Determine the [x, y] coordinate at the center of the cell enclosing the given text.  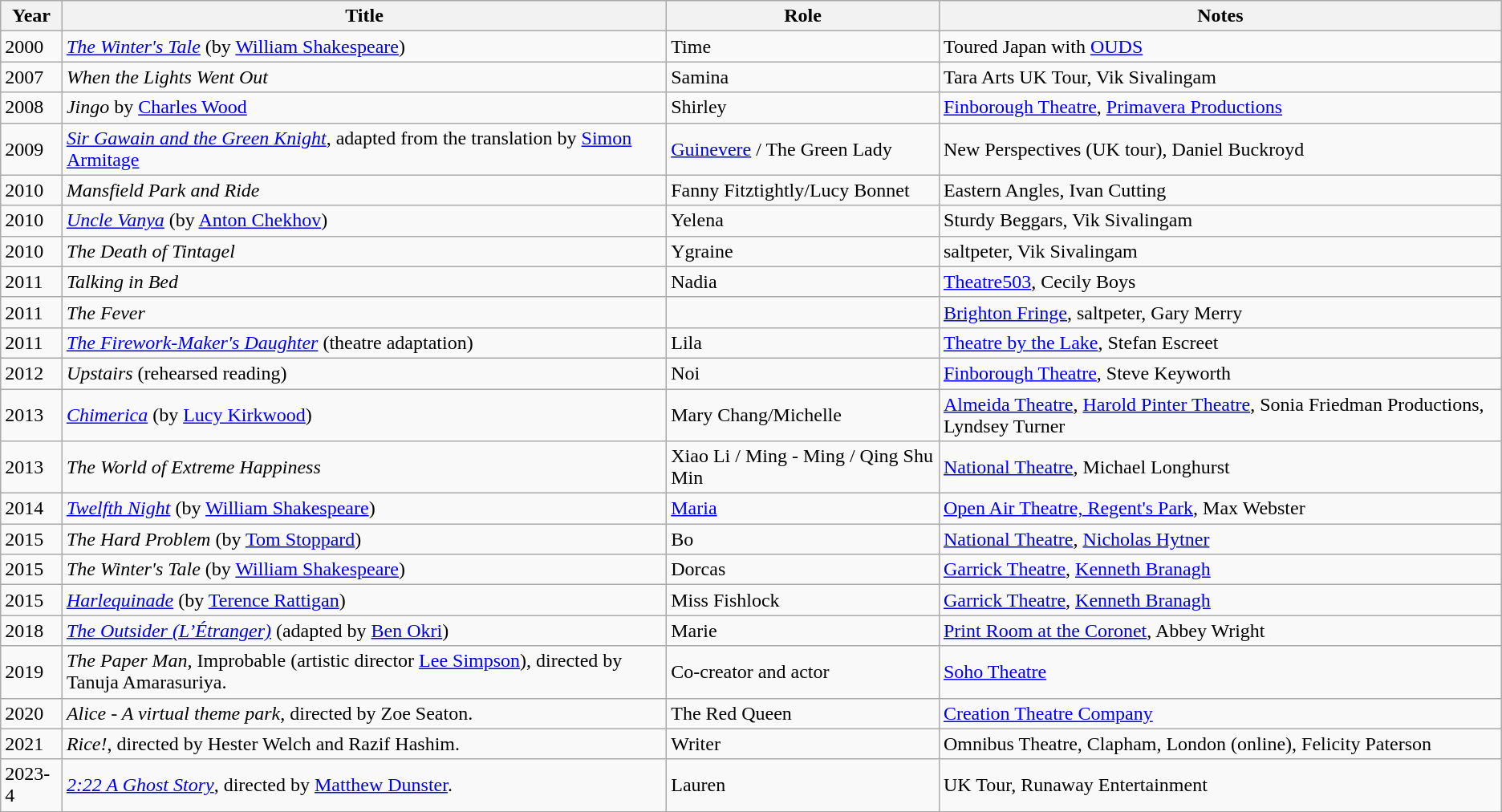
Almeida Theatre, Harold Pinter Theatre, Sonia Friedman Productions, Lyndsey Turner [1220, 414]
Fanny Fitztightly/Lucy Bonnet [803, 190]
Finborough Theatre, Primavera Productions [1220, 108]
Title [364, 16]
Samina [803, 77]
The Red Queen [803, 713]
2007 [32, 77]
Dorcas [803, 570]
Print Room at the Coronet, Abbey Wright [1220, 631]
Theatre by the Lake, Stefan Escreet [1220, 343]
National Theatre, Nicholas Hytner [1220, 539]
Rice!, directed by Hester Welch and Razif Hashim. [364, 744]
Mansfield Park and Ride [364, 190]
Soho Theatre [1220, 672]
Mary Chang/Michelle [803, 414]
Open Air Theatre, Regent's Park, Max Webster [1220, 509]
Finborough Theatre, Steve Keyworth [1220, 373]
2019 [32, 672]
2014 [32, 509]
Sturdy Beggars, Vik Sivalingam [1220, 221]
Yelena [803, 221]
Year [32, 16]
The World of Extreme Happiness [364, 467]
saltpeter, Vik Sivalingam [1220, 251]
The Fever [364, 312]
Omnibus Theatre, Clapham, London (online), Felicity Paterson [1220, 744]
The Death of Tintagel [364, 251]
Creation Theatre Company [1220, 713]
2000 [32, 47]
Talking in Bed [364, 282]
Sir Gawain and the Green Knight, adapted from the translation by Simon Armitage [364, 149]
Lauren [803, 785]
2023-4 [32, 785]
Shirley [803, 108]
Time [803, 47]
Brighton Fringe, saltpeter, Gary Merry [1220, 312]
Writer [803, 744]
2008 [32, 108]
Tara Arts UK Tour, Vik Sivalingam [1220, 77]
When the Lights Went Out [364, 77]
Lila [803, 343]
Nadia [803, 282]
2012 [32, 373]
2021 [32, 744]
Guinevere / The Green Lady [803, 149]
Notes [1220, 16]
Chimerica (by Lucy Kirkwood) [364, 414]
Ygraine [803, 251]
Alice - A virtual theme park, directed by Zoe Seaton. [364, 713]
2009 [32, 149]
Toured Japan with OUDS [1220, 47]
Role [803, 16]
The Outsider (L’Étranger) (adapted by Ben Okri) [364, 631]
2:22 A Ghost Story, directed by Matthew Dunster. [364, 785]
National Theatre, Michael Longhurst [1220, 467]
Upstairs (rehearsed reading) [364, 373]
The Hard Problem (by Tom Stoppard) [364, 539]
Eastern Angles, Ivan Cutting [1220, 190]
Bo [803, 539]
2020 [32, 713]
Miss Fishlock [803, 600]
Co-creator and actor [803, 672]
Theatre503, Cecily Boys [1220, 282]
Marie [803, 631]
Xiao Li / Ming - Ming / Qing Shu Min [803, 467]
2018 [32, 631]
The Paper Man, Improbable (artistic director Lee Simpson), directed by Tanuja Amarasuriya. [364, 672]
Harlequinade (by Terence Rattigan) [364, 600]
UK Tour, Runaway Entertainment [1220, 785]
The Firework-Maker's Daughter (theatre adaptation) [364, 343]
Noi [803, 373]
Twelfth Night (by William Shakespeare) [364, 509]
Uncle Vanya (by Anton Chekhov) [364, 221]
Jingo by Charles Wood [364, 108]
New Perspectives (UK tour), Daniel Buckroyd [1220, 149]
Maria [803, 509]
